Return the (X, Y) coordinate for the center point of the cell that contains the specified text.  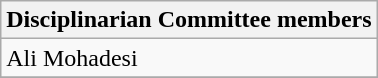
Ali Mohadesi (189, 58)
Disciplinarian Committee members (189, 20)
